Scan for the cell matching the given text and deliver its [X, Y] coordinate at center. 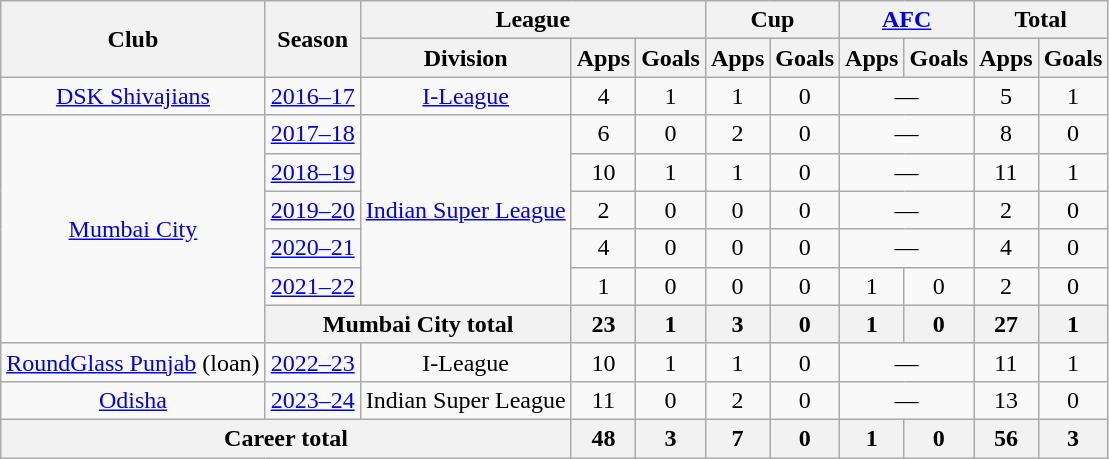
Cup [772, 20]
8 [1006, 134]
27 [1006, 324]
Career total [286, 438]
2021–22 [312, 286]
RoundGlass Punjab (loan) [133, 362]
2018–19 [312, 172]
2017–18 [312, 134]
2023–24 [312, 400]
Season [312, 39]
League [532, 20]
Mumbai City [133, 229]
2019–20 [312, 210]
Total [1041, 20]
AFC [907, 20]
5 [1006, 96]
DSK Shivajians [133, 96]
7 [737, 438]
23 [603, 324]
2016–17 [312, 96]
13 [1006, 400]
Mumbai City total [418, 324]
2022–23 [312, 362]
Club [133, 39]
2020–21 [312, 248]
56 [1006, 438]
48 [603, 438]
Division [466, 58]
Odisha [133, 400]
6 [603, 134]
